For the text-containing cell, return its midpoint in (x, y) coordinate format. 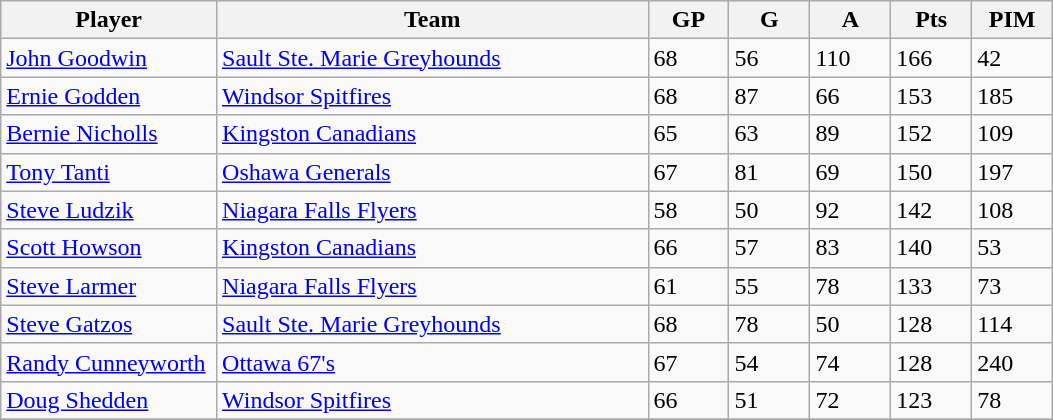
114 (1012, 324)
185 (1012, 96)
69 (850, 172)
110 (850, 58)
73 (1012, 286)
74 (850, 362)
152 (932, 134)
Player (109, 20)
Pts (932, 20)
197 (1012, 172)
GP (688, 20)
81 (770, 172)
Steve Ludzik (109, 210)
Oshawa Generals (433, 172)
150 (932, 172)
140 (932, 248)
John Goodwin (109, 58)
61 (688, 286)
109 (1012, 134)
Ottawa 67's (433, 362)
G (770, 20)
Randy Cunneyworth (109, 362)
72 (850, 400)
Doug Shedden (109, 400)
Steve Larmer (109, 286)
A (850, 20)
240 (1012, 362)
142 (932, 210)
51 (770, 400)
57 (770, 248)
166 (932, 58)
63 (770, 134)
Team (433, 20)
Scott Howson (109, 248)
55 (770, 286)
54 (770, 362)
153 (932, 96)
58 (688, 210)
Bernie Nicholls (109, 134)
87 (770, 96)
Ernie Godden (109, 96)
Tony Tanti (109, 172)
92 (850, 210)
108 (1012, 210)
83 (850, 248)
123 (932, 400)
65 (688, 134)
Steve Gatzos (109, 324)
53 (1012, 248)
133 (932, 286)
PIM (1012, 20)
89 (850, 134)
42 (1012, 58)
56 (770, 58)
